Determine the (x, y) coordinate at the center of the cell enclosing the given text.  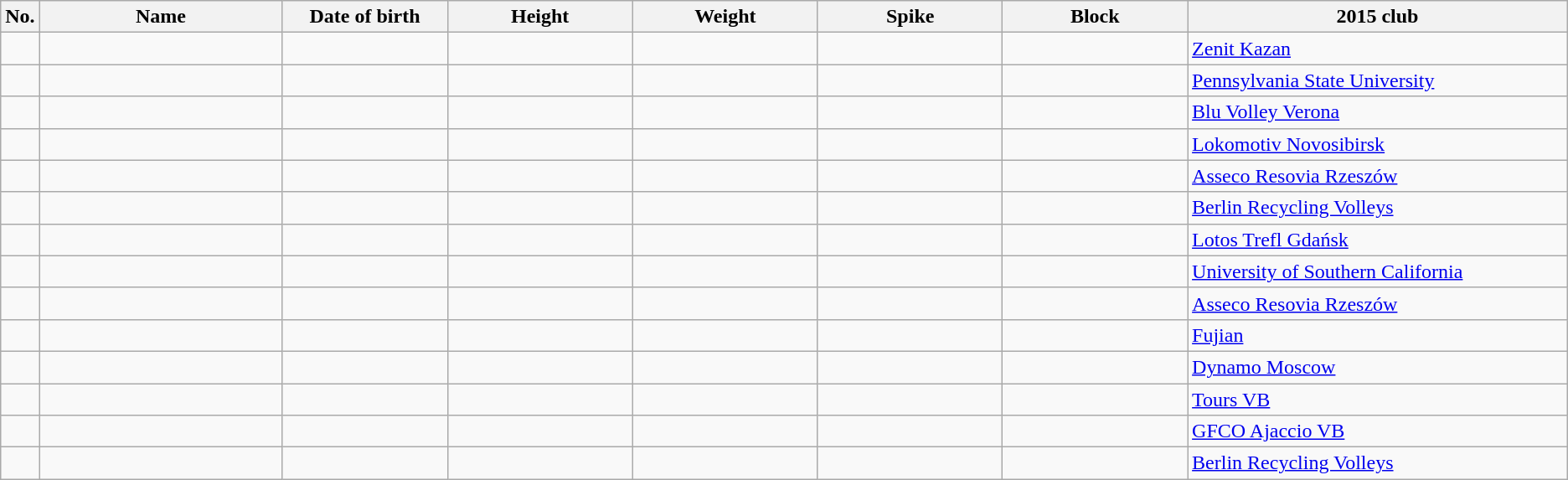
Lotos Trefl Gdańsk (1378, 240)
Blu Volley Verona (1378, 112)
Height (539, 17)
University of Southern California (1378, 271)
Spike (910, 17)
Fujian (1378, 335)
Lokomotiv Novosibirsk (1378, 144)
Weight (725, 17)
Pennsylvania State University (1378, 80)
Dynamo Moscow (1378, 367)
No. (20, 17)
Tours VB (1378, 400)
Zenit Kazan (1378, 49)
GFCO Ajaccio VB (1378, 431)
Name (161, 17)
2015 club (1378, 17)
Block (1096, 17)
Date of birth (365, 17)
